Scan for the cell matching the given text and deliver its (x, y) coordinate at center. 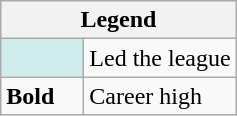
Legend (118, 20)
Career high (160, 96)
Led the league (160, 58)
Bold (42, 96)
